Return (x, y) of the center of cell containing provided text 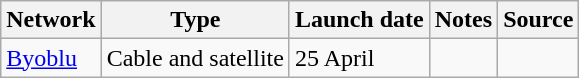
Network (51, 20)
Byoblu (51, 58)
Notes (463, 20)
Launch date (359, 20)
Source (538, 20)
25 April (359, 58)
Type (195, 20)
Cable and satellite (195, 58)
